Determine the [X, Y] coordinate at the center of the cell enclosing the given text.  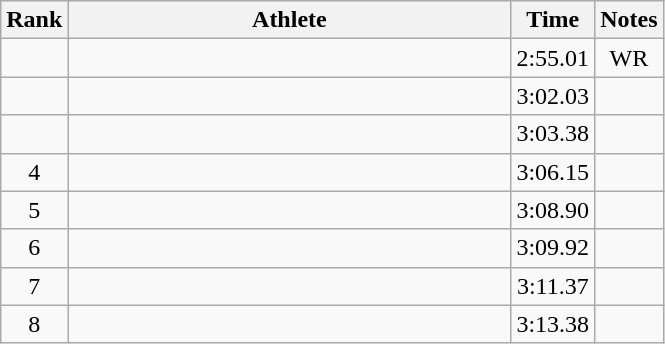
Time [553, 20]
3:06.15 [553, 172]
3:08.90 [553, 210]
Rank [34, 20]
7 [34, 286]
WR [629, 58]
3:11.37 [553, 286]
3:13.38 [553, 324]
8 [34, 324]
Athlete [290, 20]
6 [34, 248]
4 [34, 172]
Notes [629, 20]
3:02.03 [553, 96]
3:09.92 [553, 248]
5 [34, 210]
2:55.01 [553, 58]
3:03.38 [553, 134]
